Find where the given text appears and provide that cell's center as (x, y) coordinate. 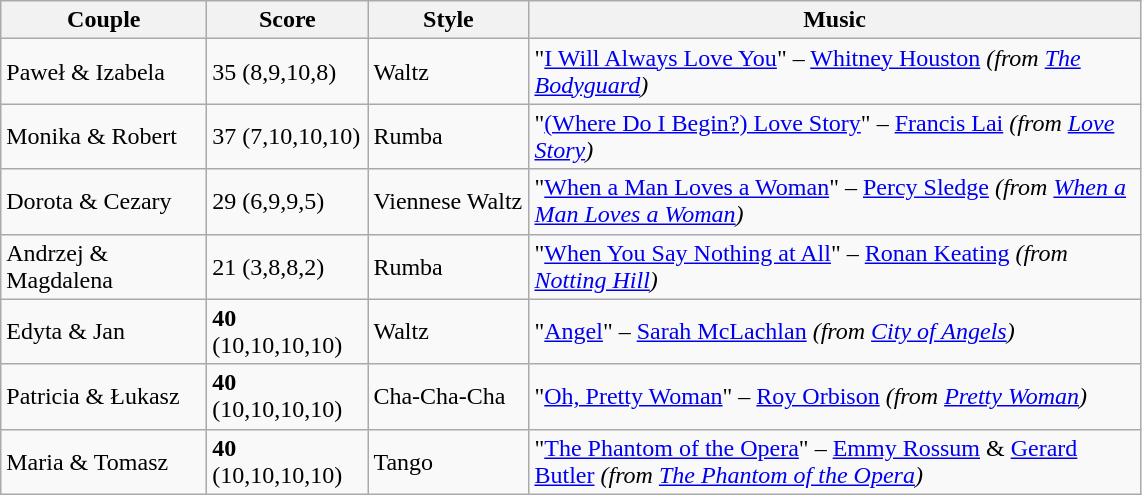
"When You Say Nothing at All" – Ronan Keating (from Notting Hill) (834, 266)
Monika & Robert (104, 136)
Couple (104, 20)
Style (448, 20)
35 (8,9,10,8) (288, 72)
Tango (448, 462)
37 (7,10,10,10) (288, 136)
Maria & Tomasz (104, 462)
Cha-Cha-Cha (448, 396)
29 (6,9,9,5) (288, 202)
Score (288, 20)
"Angel" – Sarah McLachlan (from City of Angels) (834, 332)
Andrzej & Magdalena (104, 266)
"I Will Always Love You" – Whitney Houston (from The Bodyguard) (834, 72)
Paweł & Izabela (104, 72)
"When a Man Loves a Woman" – Percy Sledge (from When a Man Loves a Woman) (834, 202)
21 (3,8,8,2) (288, 266)
Viennese Waltz (448, 202)
Edyta & Jan (104, 332)
"Oh, Pretty Woman" – Roy Orbison (from Pretty Woman) (834, 396)
"The Phantom of the Opera" – Emmy Rossum & Gerard Butler (from The Phantom of the Opera) (834, 462)
Patricia & Łukasz (104, 396)
Music (834, 20)
"(Where Do I Begin?) Love Story" – Francis Lai (from Love Story) (834, 136)
Dorota & Cezary (104, 202)
